Find where the given text appears and provide that cell's center as [X, Y] coordinate. 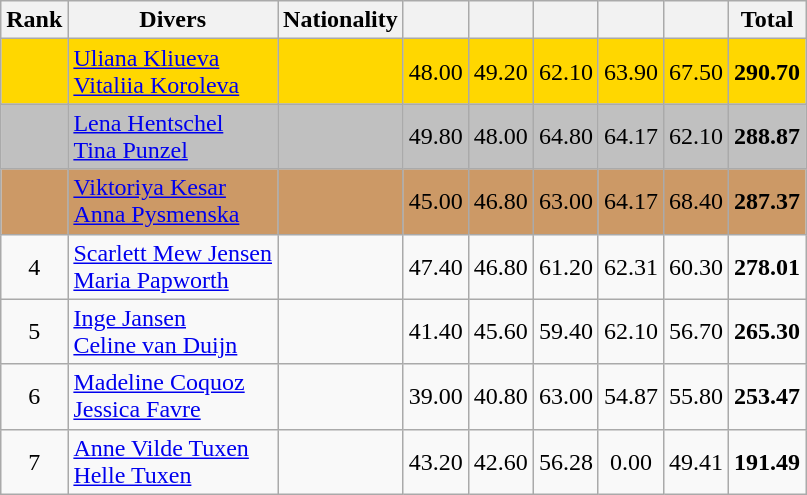
43.20 [436, 462]
Inge JansenCeline van Duijn [173, 332]
Madeline CoquozJessica Favre [173, 396]
Total [768, 20]
68.40 [696, 202]
39.00 [436, 396]
Anne Vilde TuxenHelle Tuxen [173, 462]
7 [34, 462]
56.28 [566, 462]
67.50 [696, 72]
40.80 [500, 396]
42.60 [500, 462]
49.80 [436, 136]
0.00 [630, 462]
Nationality [341, 20]
63.90 [630, 72]
Divers [173, 20]
Scarlett Mew JensenMaria Papworth [173, 266]
288.87 [768, 136]
54.87 [630, 396]
61.20 [566, 266]
191.49 [768, 462]
Lena HentschelTina Punzel [173, 136]
45.00 [436, 202]
Rank [34, 20]
64.80 [566, 136]
55.80 [696, 396]
287.37 [768, 202]
49.41 [696, 462]
4 [34, 266]
56.70 [696, 332]
49.20 [500, 72]
265.30 [768, 332]
47.40 [436, 266]
253.47 [768, 396]
290.70 [768, 72]
Uliana KliuevaVitaliia Koroleva [173, 72]
Viktoriya KesarAnna Pysmenska [173, 202]
6 [34, 396]
59.40 [566, 332]
5 [34, 332]
41.40 [436, 332]
60.30 [696, 266]
62.31 [630, 266]
45.60 [500, 332]
278.01 [768, 266]
